Search for the cell housing the specified text and yield its [x, y] center coordinate. 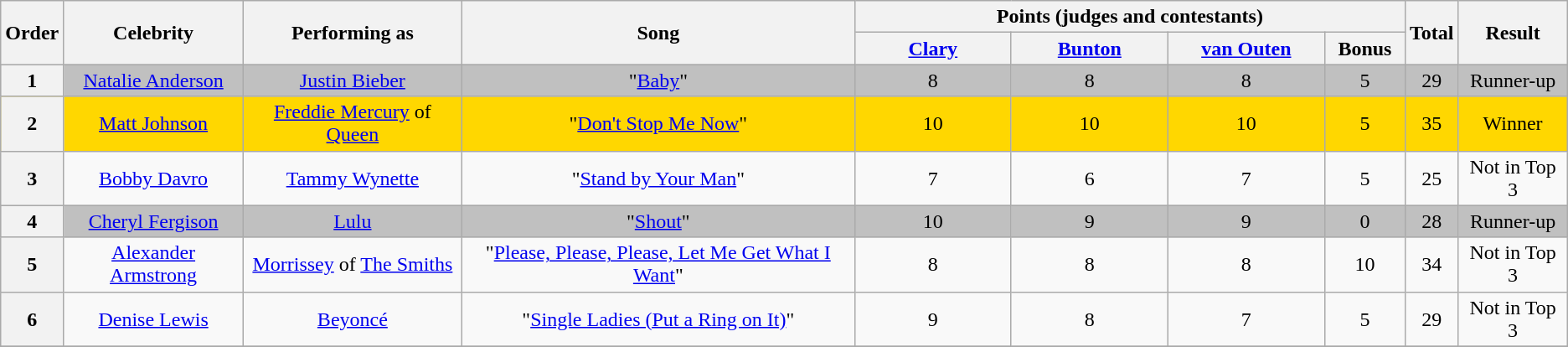
3 [32, 178]
Points (judges and contestants) [1129, 17]
Total [1431, 33]
"Stand by Your Man" [658, 178]
28 [1431, 221]
Beyoncé [352, 319]
Winner [1513, 124]
Bunton [1089, 49]
Performing as [352, 33]
Matt Johnson [154, 124]
Lulu [352, 221]
Result [1513, 33]
2 [32, 124]
Freddie Mercury of Queen [352, 124]
Order [32, 33]
1 [32, 80]
"Don't Stop Me Now" [658, 124]
Denise Lewis [154, 319]
0 [1364, 221]
Song [658, 33]
"Single Ladies (Put a Ring on It)" [658, 319]
Cheryl Fergison [154, 221]
4 [32, 221]
"Shout" [658, 221]
Alexander Armstrong [154, 265]
Justin Bieber [352, 80]
Morrissey of The Smiths [352, 265]
"Baby" [658, 80]
25 [1431, 178]
35 [1431, 124]
34 [1431, 265]
Natalie Anderson [154, 80]
Clary [933, 49]
Celebrity [154, 33]
"Please, Please, Please, Let Me Get What I Want" [658, 265]
Bobby Davro [154, 178]
van Outen [1246, 49]
Tammy Wynette [352, 178]
Bonus [1364, 49]
